Search for the cell housing the specified text and yield its [x, y] center coordinate. 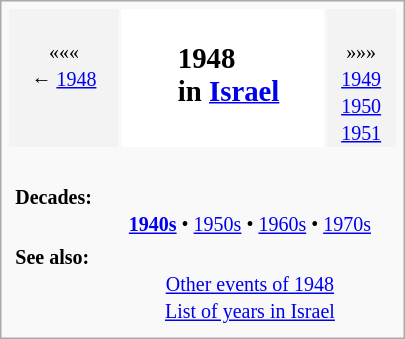
»»»194919501951 [362, 78]
Other events of 1948List of years in Israel [250, 284]
Decades: [60, 210]
1940s • 1950s • 1960s • 1970s [250, 210]
See also: [60, 284]
«««← 1948 [64, 78]
Decades: 1940s • 1950s • 1960s • 1970s See also: Other events of 1948List of years in Israel [202, 240]
